Extract the (x, y) coordinate from the center of the cell holding the provided text.  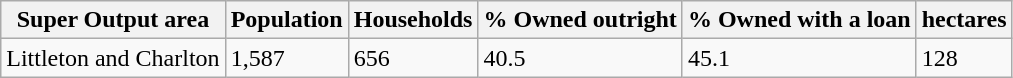
% Owned with a loan (799, 20)
656 (413, 58)
Households (413, 20)
hectares (964, 20)
% Owned outright (580, 20)
1,587 (286, 58)
128 (964, 58)
40.5 (580, 58)
Population (286, 20)
Littleton and Charlton (113, 58)
Super Output area (113, 20)
45.1 (799, 58)
